Search for the cell housing the specified text and yield its [x, y] center coordinate. 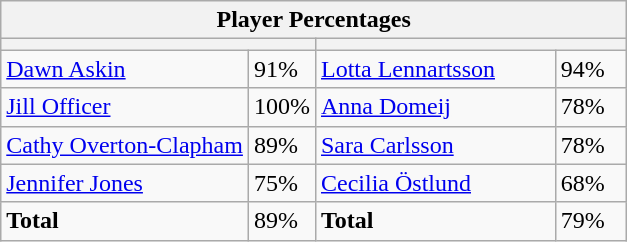
Jennifer Jones [125, 183]
Sara Carlsson [435, 145]
Player Percentages [314, 20]
91% [282, 69]
79% [590, 221]
100% [282, 107]
68% [590, 183]
Anna Domeij [435, 107]
Dawn Askin [125, 69]
94% [590, 69]
Jill Officer [125, 107]
Cathy Overton-Clapham [125, 145]
75% [282, 183]
Cecilia Östlund [435, 183]
Lotta Lennartsson [435, 69]
